From the cell containing the given text, extract its center point as (X, Y) coordinate. 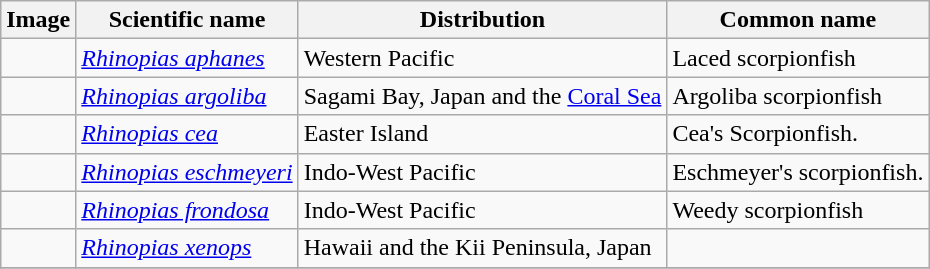
Cea's Scorpionfish. (798, 134)
Sagami Bay, Japan and the Coral Sea (482, 96)
Rhinopias xenops (187, 248)
Argoliba scorpionfish (798, 96)
Common name (798, 20)
Distribution (482, 20)
Hawaii and the Kii Peninsula, Japan (482, 248)
Laced scorpionfish (798, 58)
Image (38, 20)
Rhinopias aphanes (187, 58)
Rhinopias cea (187, 134)
Western Pacific (482, 58)
Weedy scorpionfish (798, 210)
Eschmeyer's scorpionfish. (798, 172)
Rhinopias argoliba (187, 96)
Easter Island (482, 134)
Rhinopias frondosa (187, 210)
Scientific name (187, 20)
Rhinopias eschmeyeri (187, 172)
